From the cell containing the given text, extract its center point as (X, Y) coordinate. 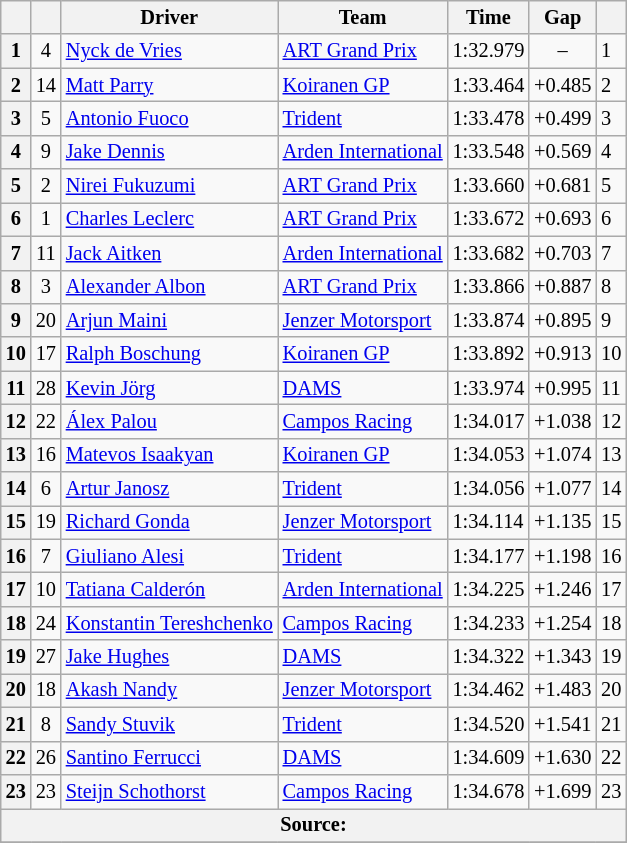
Artur Janosz (170, 489)
1:33.866 (489, 287)
Steijn Schothorst (170, 791)
1:34.056 (489, 489)
Giuliano Alesi (170, 556)
Sandy Stuvik (170, 724)
+0.703 (562, 253)
+1.541 (562, 724)
24 (46, 623)
1:34.678 (489, 791)
1:33.974 (489, 388)
Nyck de Vries (170, 51)
Source: (314, 825)
Richard Gonda (170, 522)
1:33.672 (489, 219)
1:33.660 (489, 186)
1:34.017 (489, 421)
Akash Nandy (170, 690)
26 (46, 758)
+1.135 (562, 522)
+0.499 (562, 118)
+0.887 (562, 287)
Konstantin Tereshchenko (170, 623)
Ralph Boschung (170, 354)
1:34.177 (489, 556)
Alexander Albon (170, 287)
Driver (170, 17)
+0.681 (562, 186)
Jake Hughes (170, 657)
Gap (562, 17)
+1.343 (562, 657)
27 (46, 657)
Charles Leclerc (170, 219)
+1.483 (562, 690)
+0.913 (562, 354)
+0.895 (562, 320)
Jake Dennis (170, 152)
Jack Aitken (170, 253)
+1.630 (562, 758)
1:33.682 (489, 253)
1:32.979 (489, 51)
1:34.609 (489, 758)
Time (489, 17)
1:34.225 (489, 589)
+0.485 (562, 85)
1:34.053 (489, 455)
1:33.478 (489, 118)
– (562, 51)
28 (46, 388)
1:33.892 (489, 354)
+0.995 (562, 388)
Nirei Fukuzumi (170, 186)
+1.198 (562, 556)
Matt Parry (170, 85)
1:33.464 (489, 85)
+1.077 (562, 489)
1:33.874 (489, 320)
1:34.462 (489, 690)
1:34.322 (489, 657)
Santino Ferrucci (170, 758)
1:34.520 (489, 724)
+1.699 (562, 791)
1:34.114 (489, 522)
Arjun Maini (170, 320)
Antonio Fuoco (170, 118)
1:34.233 (489, 623)
Kevin Jörg (170, 388)
Team (363, 17)
+1.254 (562, 623)
Álex Palou (170, 421)
Matevos Isaakyan (170, 455)
+0.569 (562, 152)
+1.246 (562, 589)
Tatiana Calderón (170, 589)
+1.038 (562, 421)
+1.074 (562, 455)
+0.693 (562, 219)
1:33.548 (489, 152)
